From the cell containing the given text, extract its center point as (X, Y) coordinate. 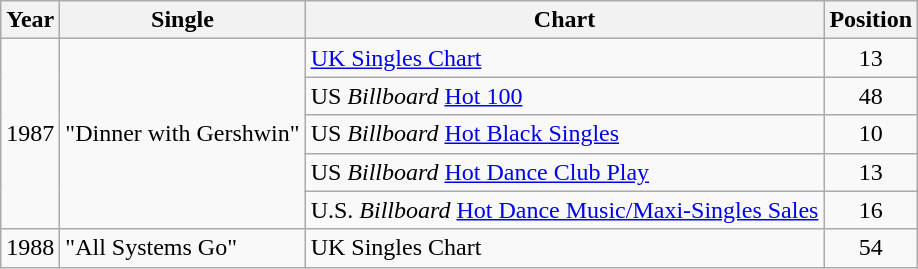
1987 (30, 134)
54 (871, 248)
US Billboard Hot 100 (564, 96)
US Billboard Hot Dance Club Play (564, 172)
Single (182, 20)
U.S. Billboard Hot Dance Music/Maxi-Singles Sales (564, 210)
48 (871, 96)
Year (30, 20)
Chart (564, 20)
10 (871, 134)
Position (871, 20)
1988 (30, 248)
"All Systems Go" (182, 248)
US Billboard Hot Black Singles (564, 134)
16 (871, 210)
"Dinner with Gershwin" (182, 134)
